Pinpoint the cell where the given text exists, returning its [x, y] midpoint coordinate. 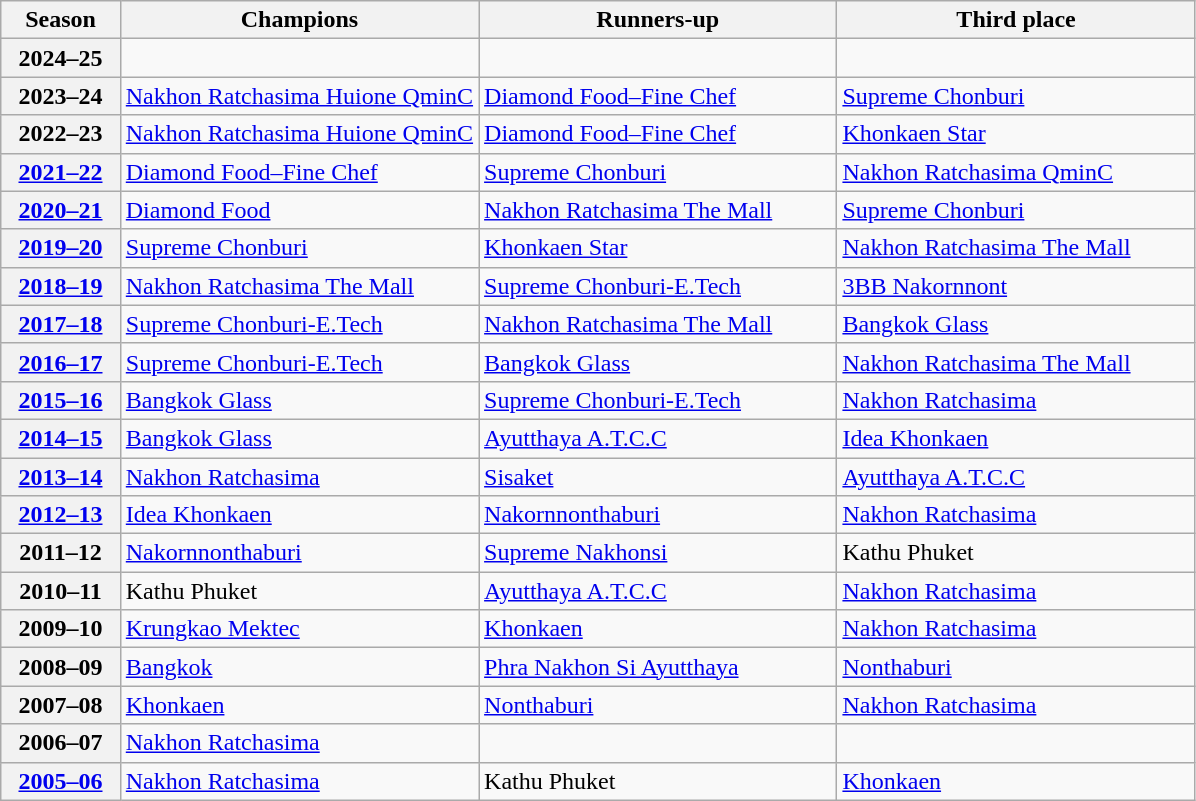
2014–15 [61, 438]
2009–10 [61, 629]
2010–11 [61, 591]
2020–21 [61, 210]
Krungkao Mektec [299, 629]
Runners-up [658, 20]
2008–09 [61, 667]
2019–20 [61, 248]
2021–22 [61, 172]
2006–07 [61, 743]
2018–19 [61, 286]
Champions [299, 20]
2022–23 [61, 134]
2016–17 [61, 362]
Phra Nakhon Si Ayutthaya [658, 667]
Sisaket [658, 477]
Bangkok [299, 667]
2005–06 [61, 781]
2013–14 [61, 477]
Diamond Food [299, 210]
2015–16 [61, 400]
2023–24 [61, 96]
2017–18 [61, 324]
3BB Nakornnont [1016, 286]
2024–25 [61, 58]
Nakhon Ratchasima QminC [1016, 172]
2007–08 [61, 705]
Season [61, 20]
2012–13 [61, 515]
2011–12 [61, 553]
Third place [1016, 20]
Supreme Nakhonsi [658, 553]
